Output the [x, y] coordinate of the center of the cell containing the given text.  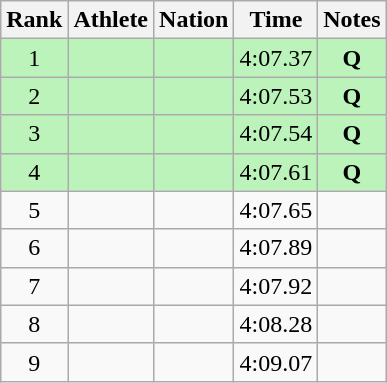
6 [34, 248]
4:08.28 [276, 324]
Nation [194, 20]
Time [276, 20]
5 [34, 210]
4:07.37 [276, 58]
3 [34, 134]
7 [34, 286]
4:07.92 [276, 286]
4:07.54 [276, 134]
4:07.65 [276, 210]
8 [34, 324]
4:07.89 [276, 248]
Athlete [111, 20]
9 [34, 362]
4 [34, 172]
4:09.07 [276, 362]
4:07.53 [276, 96]
Notes [352, 20]
1 [34, 58]
4:07.61 [276, 172]
Rank [34, 20]
2 [34, 96]
